For the text-containing cell, return its midpoint in (x, y) coordinate format. 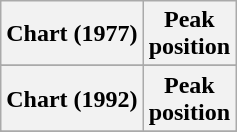
Chart (1977) (72, 34)
Chart (1992) (72, 98)
